Find where the given text appears and provide that cell's center as [X, Y] coordinate. 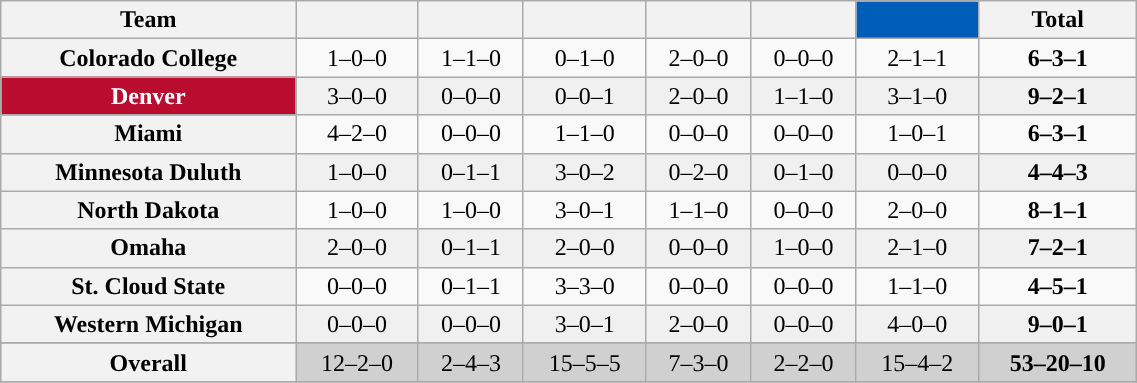
4–4–3 [1058, 172]
Omaha [148, 248]
3–0–0 [358, 96]
Colorado College [148, 58]
0–0–1 [584, 96]
North Dakota [148, 210]
12–2–0 [358, 362]
7–3–0 [698, 362]
Denver [148, 96]
7–2–1 [1058, 248]
St. Cloud State [148, 286]
Minnesota Duluth [148, 172]
2–1–0 [918, 248]
Miami [148, 134]
2–4–3 [470, 362]
3–3–0 [584, 286]
3–0–2 [584, 172]
4–0–0 [918, 324]
Western Michigan [148, 324]
Total [1058, 20]
1–0–1 [918, 134]
15–4–2 [918, 362]
53–20–10 [1058, 362]
2–1–1 [918, 58]
9–2–1 [1058, 96]
3–1–0 [918, 96]
Overall [148, 362]
0–2–0 [698, 172]
Team [148, 20]
4–2–0 [358, 134]
9–0–1 [1058, 324]
4–5–1 [1058, 286]
2–2–0 [804, 362]
15–5–5 [584, 362]
8–1–1 [1058, 210]
